Output the (x, y) coordinate of the center of the cell containing the given text.  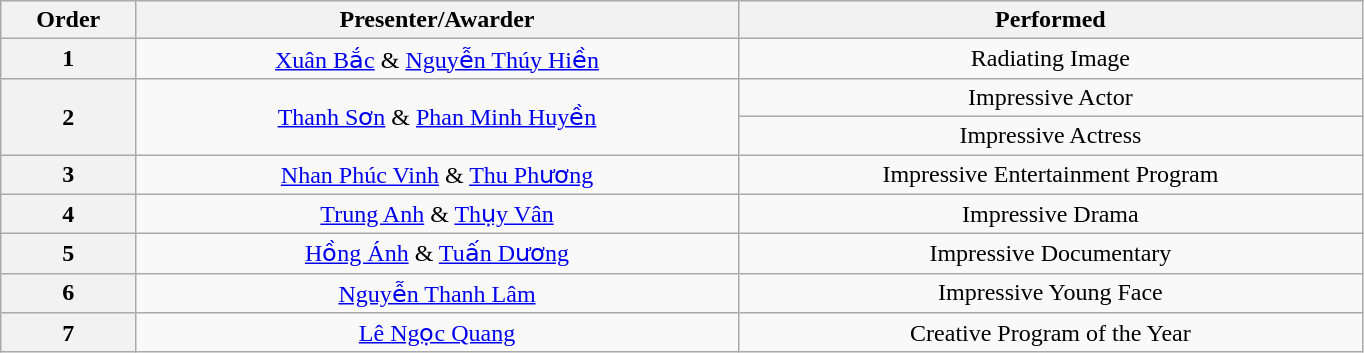
Impressive Entertainment Program (1050, 174)
Radiating Image (1050, 59)
Lê Ngọc Quang (438, 333)
4 (68, 214)
Impressive Documentary (1050, 254)
Performed (1050, 20)
Presenter/Awarder (438, 20)
Nguyễn Thanh Lâm (438, 293)
Hồng Ánh & Tuấn Dương (438, 254)
7 (68, 333)
2 (68, 116)
Creative Program of the Year (1050, 333)
Order (68, 20)
Impressive Drama (1050, 214)
3 (68, 174)
Trung Anh & Thụy Vân (438, 214)
1 (68, 59)
6 (68, 293)
Nhan Phúc Vinh & Thu Phương (438, 174)
Xuân Bắc & Nguyễn Thúy Hiền (438, 59)
Impressive Actor (1050, 97)
5 (68, 254)
Impressive Young Face (1050, 293)
Impressive Actress (1050, 135)
Thanh Sơn & Phan Minh Huyền (438, 116)
